Search for the cell housing the specified text and yield its (x, y) center coordinate. 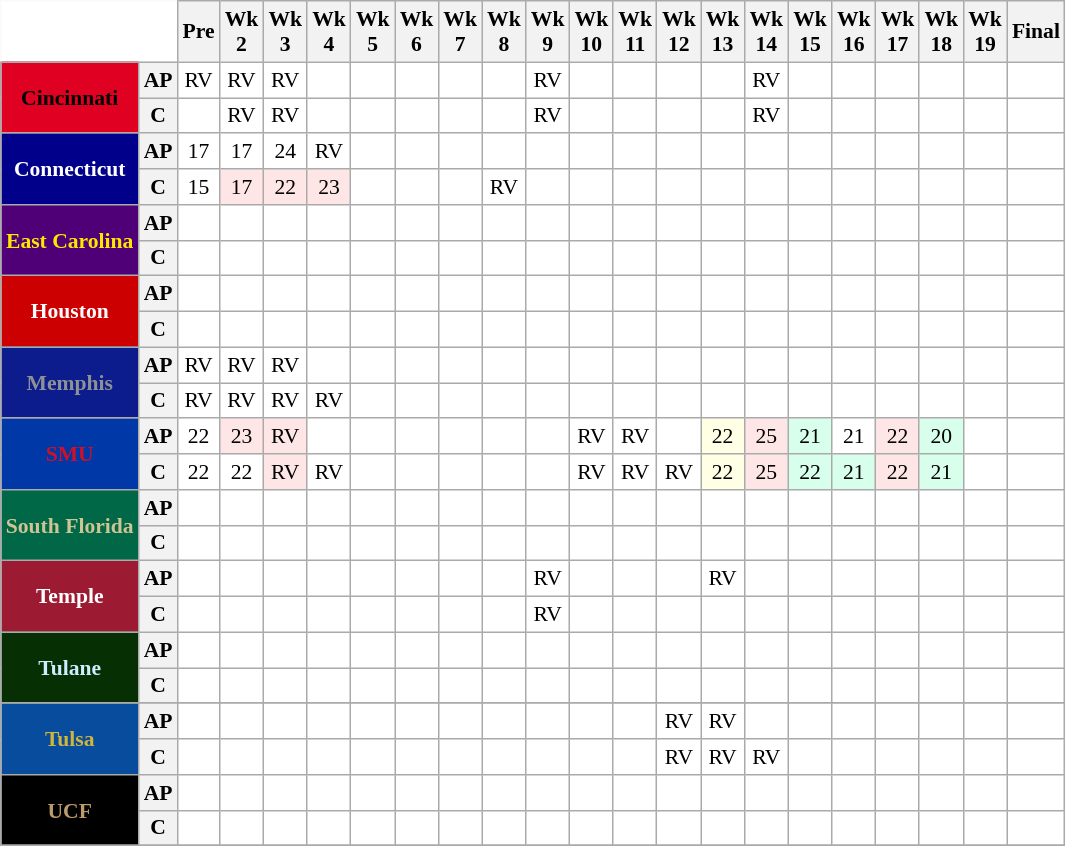
Houston (70, 312)
Memphis (70, 382)
Tulane (70, 668)
20 (941, 437)
Wk18 (941, 32)
Wk3 (285, 32)
Cincinnati (70, 98)
Wk19 (985, 32)
24 (285, 152)
Wk4 (329, 32)
UCF (70, 810)
Wk5 (373, 32)
Wk11 (635, 32)
Wk15 (810, 32)
East Carolina (70, 240)
Wk6 (417, 32)
Connecticut (70, 170)
Wk16 (854, 32)
Wk8 (504, 32)
Wk2 (242, 32)
Wk7 (460, 32)
SMU (70, 454)
Tulsa (70, 740)
Wk17 (898, 32)
Wk12 (679, 32)
15 (199, 187)
Wk13 (723, 32)
Wk10 (592, 32)
Pre (199, 32)
Wk9 (548, 32)
Temple (70, 596)
Final (1036, 32)
South Florida (70, 526)
Wk14 (766, 32)
